Scan for the cell matching the given text and deliver its (x, y) coordinate at center. 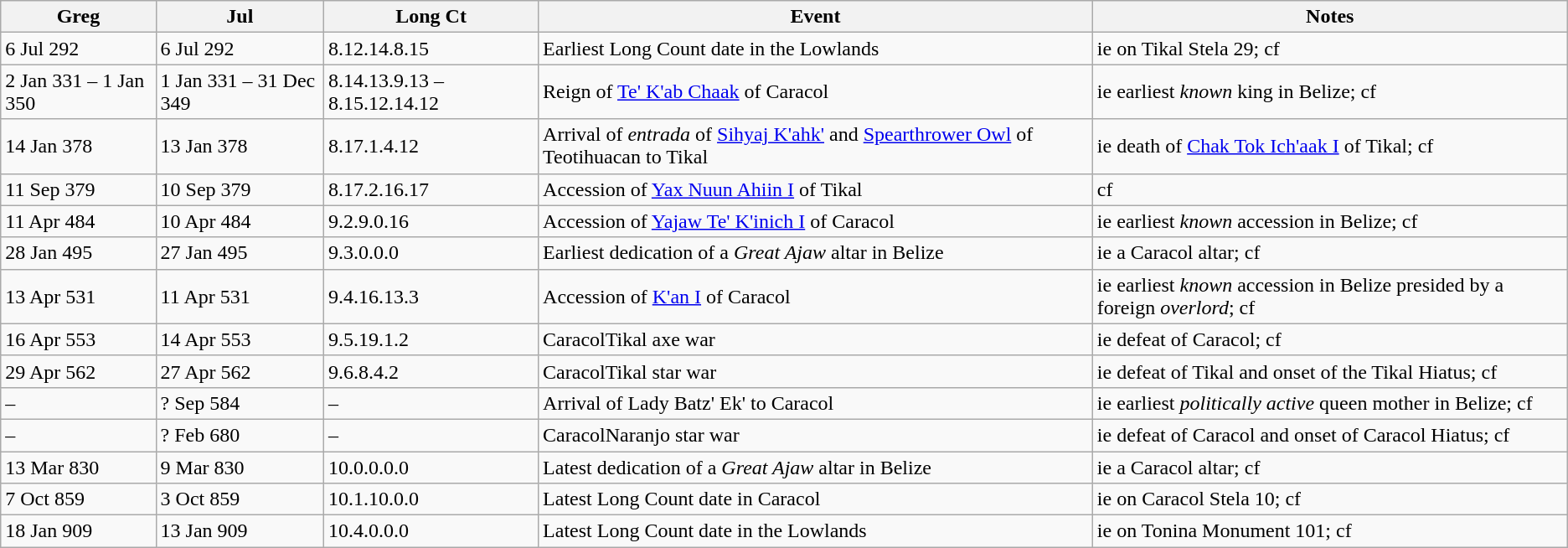
10 Sep 379 (240, 189)
18 Jan 909 (79, 531)
9.5.19.1.2 (431, 339)
CaracolNaranjo star war (816, 435)
27 Jan 495 (240, 253)
27 Apr 562 (240, 371)
2 Jan 331 – 1 Jan 350 (79, 92)
9.2.9.0.16 (431, 221)
Greg (79, 17)
ie earliest known accession in Belize presided by a foreign overlord; cf (1330, 297)
14 Apr 553 (240, 339)
Reign of Te' K'ab Chaak of Caracol (816, 92)
ie on Caracol Stela 10; cf (1330, 499)
ie on Tikal Stela 29; cf (1330, 49)
8.14.13.9.13 – 8.15.12.14.12 (431, 92)
? Sep 584 (240, 403)
ie death of Chak Tok Ich'aak I of Tikal; cf (1330, 146)
16 Apr 553 (79, 339)
Jul (240, 17)
Earliest dedication of a Great Ajaw altar in Belize (816, 253)
CaracolTikal axe war (816, 339)
11 Sep 379 (79, 189)
CaracolTikal star war (816, 371)
14 Jan 378 (79, 146)
1 Jan 331 – 31 Dec 349 (240, 92)
9.6.8.4.2 (431, 371)
7 Oct 859 (79, 499)
11 Apr 484 (79, 221)
9.3.0.0.0 (431, 253)
Latest dedication of a Great Ajaw altar in Belize (816, 467)
Event (816, 17)
ie earliest known accession in Belize; cf (1330, 221)
Notes (1330, 17)
Latest Long Count date in Caracol (816, 499)
Latest Long Count date in the Lowlands (816, 531)
ie defeat of Caracol and onset of Caracol Hiatus; cf (1330, 435)
28 Jan 495 (79, 253)
10 Apr 484 (240, 221)
ie on Tonina Monument 101; cf (1330, 531)
Accession of K'an I of Caracol (816, 297)
10.4.0.0.0 (431, 531)
ie defeat of Tikal and onset of the Tikal Hiatus; cf (1330, 371)
8.17.1.4.12 (431, 146)
ie earliest known king in Belize; cf (1330, 92)
cf (1330, 189)
10.0.0.0.0 (431, 467)
ie defeat of Caracol; cf (1330, 339)
13 Jan 378 (240, 146)
10.1.10.0.0 (431, 499)
8.12.14.8.15 (431, 49)
3 Oct 859 (240, 499)
9 Mar 830 (240, 467)
13 Mar 830 (79, 467)
11 Apr 531 (240, 297)
Long Ct (431, 17)
? Feb 680 (240, 435)
Earliest Long Count date in the Lowlands (816, 49)
29 Apr 562 (79, 371)
Arrival of Lady Batz' Ek' to Caracol (816, 403)
Accession of Yajaw Te' K'inich I of Caracol (816, 221)
13 Jan 909 (240, 531)
9.4.16.13.3 (431, 297)
ie earliest politically active queen mother in Belize; cf (1330, 403)
13 Apr 531 (79, 297)
Arrival of entrada of Sihyaj K'ahk' and Spearthrower Owl of Teotihuacan to Tikal (816, 146)
Accession of Yax Nuun Ahiin I of Tikal (816, 189)
8.17.2.16.17 (431, 189)
